Return (x, y) of the center of cell containing provided text 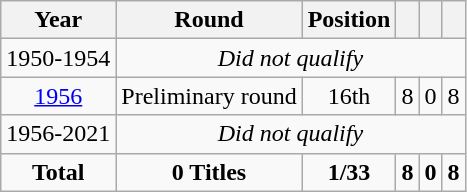
1956 (58, 96)
Position (349, 20)
Year (58, 20)
16th (349, 96)
Round (209, 20)
Preliminary round (209, 96)
Total (58, 172)
0 Titles (209, 172)
1/33 (349, 172)
1950-1954 (58, 58)
1956-2021 (58, 134)
